Output the (x, y) coordinate of the center of the cell containing the given text.  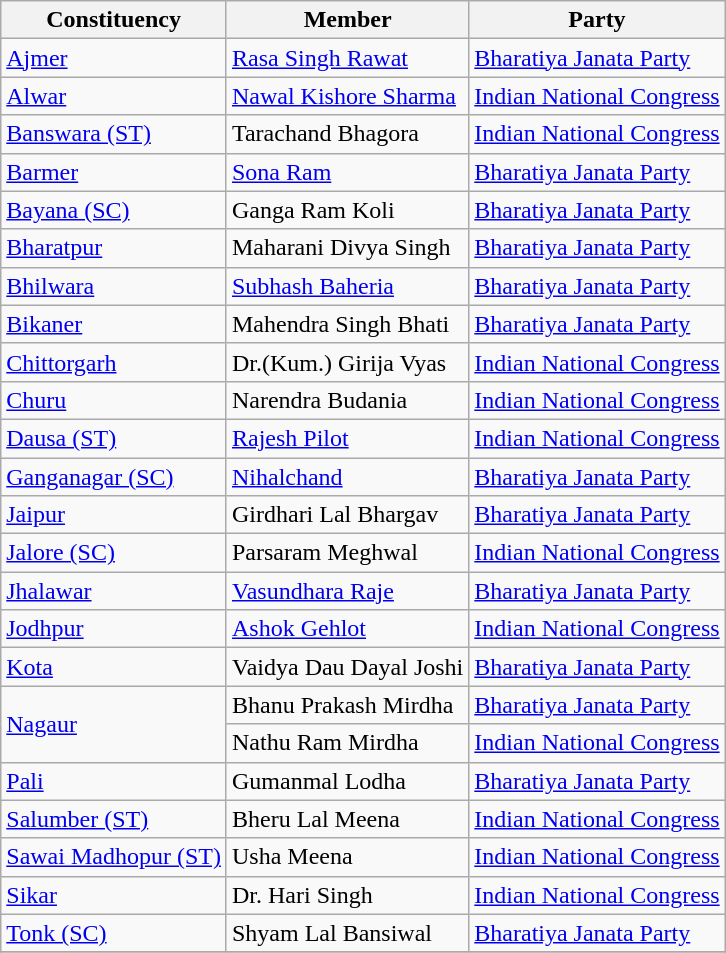
Tonk (SC) (114, 933)
Nawal Kishore Sharma (347, 96)
Bhilwara (114, 286)
Alwar (114, 96)
Member (347, 20)
Party (597, 20)
Jodhpur (114, 629)
Rajesh Pilot (347, 438)
Dr.(Kum.) Girija Vyas (347, 362)
Gumanmal Lodha (347, 781)
Usha Meena (347, 857)
Nathu Ram Mirdha (347, 743)
Ganga Ram Koli (347, 210)
Chittorgarh (114, 362)
Mahendra Singh Bhati (347, 324)
Rasa Singh Rawat (347, 58)
Jaipur (114, 515)
Ganganagar (SC) (114, 477)
Nagaur (114, 724)
Nihalchand (347, 477)
Shyam Lal Bansiwal (347, 933)
Jhalawar (114, 591)
Barmer (114, 172)
Banswara (ST) (114, 134)
Constituency (114, 20)
Sawai Madhopur (ST) (114, 857)
Dr. Hari Singh (347, 895)
Ashok Gehlot (347, 629)
Kota (114, 667)
Bheru Lal Meena (347, 819)
Tarachand Bhagora (347, 134)
Bayana (SC) (114, 210)
Girdhari Lal Bhargav (347, 515)
Churu (114, 400)
Maharani Divya Singh (347, 248)
Vaidya Dau Dayal Joshi (347, 667)
Subhash Baheria (347, 286)
Jalore (SC) (114, 553)
Narendra Budania (347, 400)
Vasundhara Raje (347, 591)
Sona Ram (347, 172)
Pali (114, 781)
Parsaram Meghwal (347, 553)
Sikar (114, 895)
Salumber (ST) (114, 819)
Ajmer (114, 58)
Dausa (ST) (114, 438)
Bhanu Prakash Mirdha (347, 705)
Bharatpur (114, 248)
Bikaner (114, 324)
